Extract the (X, Y) coordinate from the center of the cell holding the provided text.  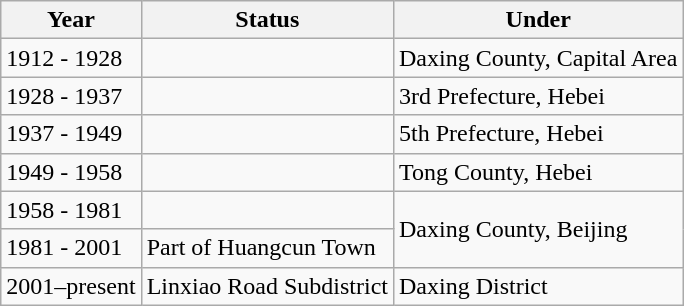
1912 - 1928 (71, 58)
Linxiao Road Subdistrict (267, 286)
1937 - 1949 (71, 134)
Tong County, Hebei (538, 172)
2001–present (71, 286)
Daxing County, Capital Area (538, 58)
3rd Prefecture, Hebei (538, 96)
Daxing District (538, 286)
1958 - 1981 (71, 210)
Under (538, 20)
Daxing County, Beijing (538, 229)
1949 - 1958 (71, 172)
Status (267, 20)
1928 - 1937 (71, 96)
Year (71, 20)
5th Prefecture, Hebei (538, 134)
Part of Huangcun Town (267, 248)
1981 - 2001 (71, 248)
